Determine the [X, Y] coordinate at the center of the cell enclosing the given text.  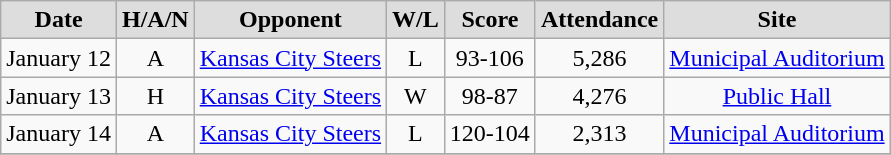
Attendance [599, 20]
Opponent [290, 20]
H/A/N [155, 20]
120-104 [490, 134]
98-87 [490, 96]
Public Hall [777, 96]
93-106 [490, 58]
Date [59, 20]
January 12 [59, 58]
4,276 [599, 96]
W [416, 96]
January 13 [59, 96]
2,313 [599, 134]
January 14 [59, 134]
Score [490, 20]
Site [777, 20]
W/L [416, 20]
H [155, 96]
5,286 [599, 58]
